Return [x, y] of the center of cell containing provided text 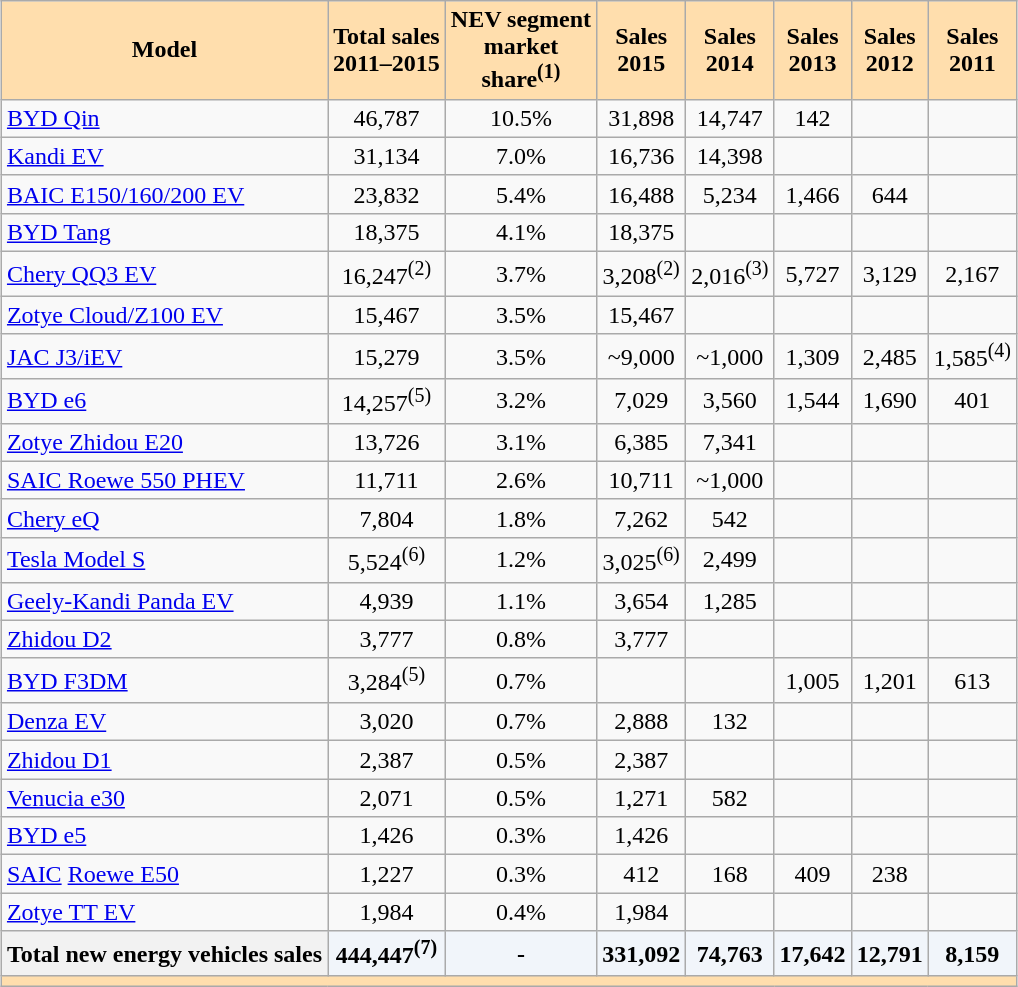
331,092 [642, 954]
7,029 [642, 402]
Sales2012 [890, 50]
7,804 [387, 518]
BYD e5 [164, 836]
1.8% [520, 518]
2,888 [642, 722]
Chery QQ3 EV [164, 274]
46,787 [387, 118]
3.1% [520, 442]
Geely-Kandi Panda EV [164, 601]
1,005 [812, 680]
7,341 [730, 442]
3,208(2) [642, 274]
3,560 [730, 402]
JAC J3/iEV [164, 356]
1,690 [890, 402]
2,016(3) [730, 274]
3,020 [387, 722]
2,167 [972, 274]
1,309 [812, 356]
Sales2011 [972, 50]
Sales2015 [642, 50]
Kandi EV [164, 156]
1,271 [642, 798]
Zotye TT EV [164, 912]
15,279 [387, 356]
Denza EV [164, 722]
BYD Tang [164, 232]
31,898 [642, 118]
1,585(4) [972, 356]
13,726 [387, 442]
74,763 [730, 954]
23,832 [387, 194]
5,727 [812, 274]
2,499 [730, 560]
BYD e6 [164, 402]
6,385 [642, 442]
168 [730, 874]
409 [812, 874]
2,485 [890, 356]
Model [164, 50]
401 [972, 402]
4,939 [387, 601]
BAIC E150/160/200 EV [164, 194]
12,791 [890, 954]
Venucia e30 [164, 798]
11,711 [387, 480]
31,134 [387, 156]
3,129 [890, 274]
5,234 [730, 194]
1,544 [812, 402]
16,488 [642, 194]
142 [812, 118]
1.2% [520, 560]
SAIC Roewe 550 PHEV [164, 480]
7.0% [520, 156]
4.1% [520, 232]
3.7% [520, 274]
3,654 [642, 601]
644 [890, 194]
14,398 [730, 156]
14,747 [730, 118]
16,736 [642, 156]
582 [730, 798]
542 [730, 518]
5.4% [520, 194]
7,262 [642, 518]
1,201 [890, 680]
17,642 [812, 954]
3,025(6) [642, 560]
444,447(7) [387, 954]
10,711 [642, 480]
SAIC Roewe E50 [164, 874]
Zotye Cloud/Z100 EV [164, 315]
0.4% [520, 912]
BYD F3DM [164, 680]
~9,000 [642, 356]
5,524(6) [387, 560]
238 [890, 874]
412 [642, 874]
8,159 [972, 954]
3,284(5) [387, 680]
1,227 [387, 874]
BYD Qin [164, 118]
Tesla Model S [164, 560]
NEV segmentmarketshare(1) [520, 50]
Sales2014 [730, 50]
2,071 [387, 798]
613 [972, 680]
- [520, 954]
Total sales 2011–2015 [387, 50]
1.1% [520, 601]
Zhidou D2 [164, 639]
Total new energy vehicles sales [164, 954]
1,285 [730, 601]
2.6% [520, 480]
Zotye Zhidou E20 [164, 442]
Chery eQ [164, 518]
0.8% [520, 639]
14,257(5) [387, 402]
3.2% [520, 402]
1,466 [812, 194]
Zhidou D1 [164, 760]
132 [730, 722]
16,247(2) [387, 274]
Sales2013 [812, 50]
10.5% [520, 118]
